Identify which cell holds the provided text, then report its [x, y] central coordinate. 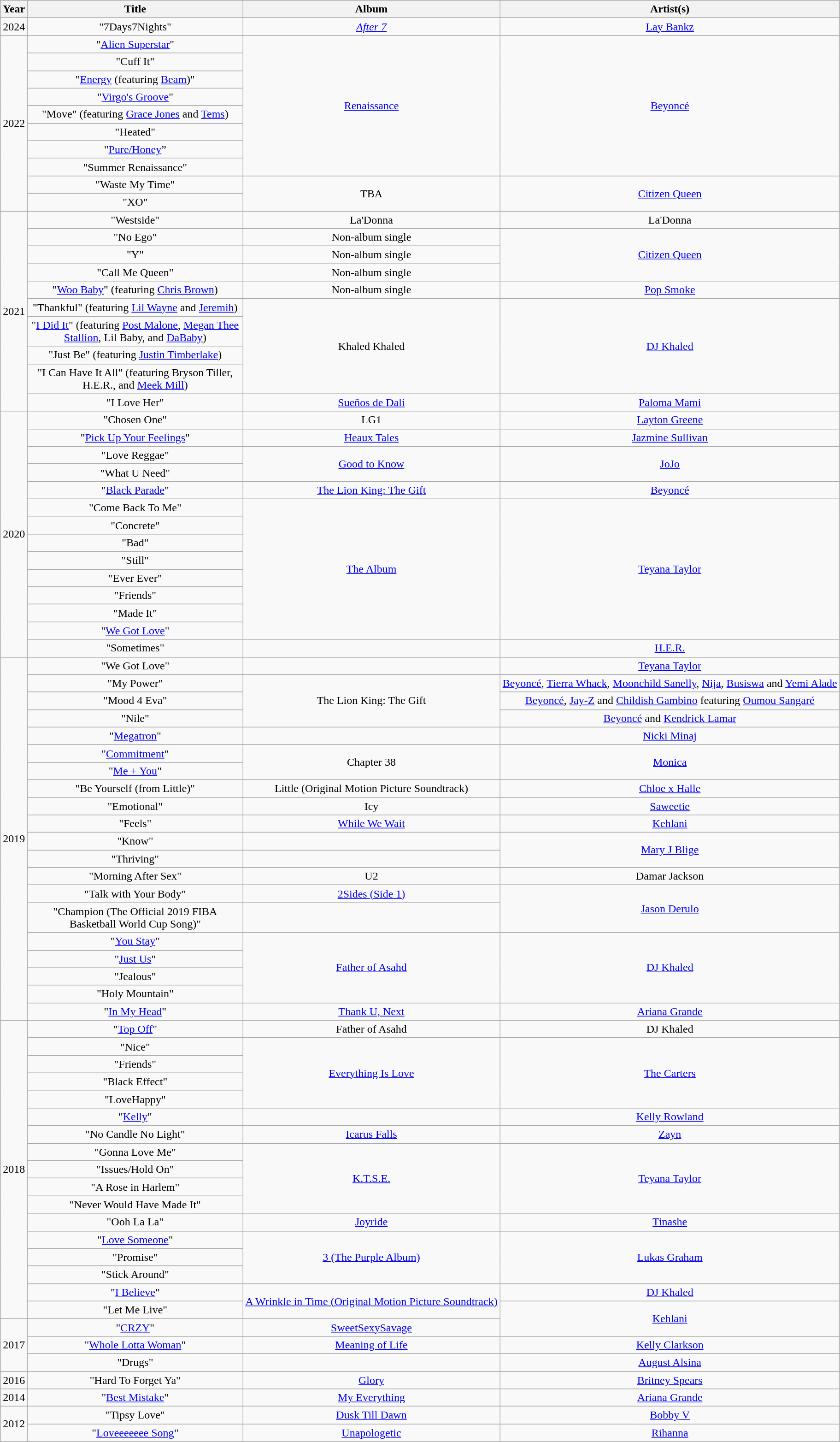
"Cuff It" [135, 62]
Meaning of Life [371, 1345]
"Move" (featuring Grace Jones and Tems) [135, 114]
"Concrete" [135, 525]
"Promise" [135, 1257]
JoJo [670, 464]
"Be Yourself (from Little)" [135, 788]
"A Rose in Harlem" [135, 1187]
"Let Me Live" [135, 1310]
"Kelly" [135, 1117]
"Issues/Hold On" [135, 1170]
Zayn [670, 1135]
Britney Spears [670, 1380]
Monica [670, 762]
The Album [371, 569]
Kelly Clarkson [670, 1345]
"Virgo's Groove" [135, 97]
"Me + You" [135, 771]
"Top Off" [135, 1029]
Beyoncé and Kendrick Lamar [670, 718]
Thank U, Next [371, 1011]
Heaux Tales [371, 437]
2014 [14, 1398]
Paloma Mami [670, 402]
"Whole Lotta Woman" [135, 1345]
"Talk with Your Body" [135, 894]
"Jealous" [135, 976]
"Know" [135, 841]
"Drugs" [135, 1362]
"LoveHappy" [135, 1099]
"Stick Around" [135, 1275]
"Just Be" (featuring Justin Timberlake) [135, 355]
Damar Jackson [670, 876]
"Hard To Forget Ya" [135, 1380]
"Chosen One" [135, 420]
"In My Head" [135, 1011]
Good to Know [371, 464]
2021 [14, 312]
Chloe x Halle [670, 788]
LG1 [371, 420]
"Love Reggae" [135, 455]
3 (The Purple Album) [371, 1257]
"Feels" [135, 824]
"Made It" [135, 613]
TBA [371, 193]
"Still" [135, 561]
Nicki Minaj [670, 736]
"Morning After Sex" [135, 876]
Lukas Graham [670, 1257]
H.E.R. [670, 648]
"Black Effect" [135, 1081]
Icarus Falls [371, 1135]
Kelly Rowland [670, 1117]
Jason Derulo [670, 909]
Album [371, 9]
Mary J Blige [670, 850]
Unapologetic [371, 1433]
The Carters [670, 1073]
2018 [14, 1169]
Title [135, 9]
Bobby V [670, 1415]
"Love Someone" [135, 1240]
Khaled Khaled [371, 346]
"Alien Superstar" [135, 44]
2019 [14, 839]
"No Candle No Light" [135, 1135]
K.T.S.E. [371, 1178]
"You Stay" [135, 941]
SweetSexySavage [371, 1327]
Joyride [371, 1222]
"Bad" [135, 543]
"Westside" [135, 220]
Pop Smoke [670, 290]
Beyoncé, Jay-Z and Childish Gambino featuring Oumou Sangaré [670, 701]
"Pick Up Your Feelings" [135, 437]
"I Love Her" [135, 402]
Tinashe [670, 1222]
2024 [14, 27]
"My Power" [135, 683]
"Nice" [135, 1046]
Saweetie [670, 806]
"Emotional" [135, 806]
"XO" [135, 202]
Rihanna [670, 1433]
"7Days7Nights" [135, 27]
"No Ego" [135, 237]
Beyoncé, Tierra Whack, Moonchild Sanelly, Nija, Busiswa and Yemi Alade [670, 683]
"I Can Have It All" (featuring Bryson Tiller, H.E.R., and Meek Mill) [135, 379]
Chapter 38 [371, 762]
Dusk Till Dawn [371, 1415]
My Everything [371, 1398]
Lay Bankz [670, 27]
"Black Parade" [135, 490]
"Summer Renaissance" [135, 167]
"Ever Ever" [135, 578]
2020 [14, 534]
After 7 [371, 27]
"Champion (The Official 2019 FIBA Basketball World Cup Song)" [135, 917]
U2 [371, 876]
August Alsina [670, 1362]
Little (Original Motion Picture Soundtrack) [371, 788]
2022 [14, 124]
Jazmine Sullivan [670, 437]
"Commitment" [135, 753]
"Tipsy Love" [135, 1415]
"Woo Baby" (featuring Chris Brown) [135, 290]
"Megatron" [135, 736]
"Loveeeeeee Song" [135, 1433]
"I Did It" (featuring Post Malone, Megan Thee Stallion, Lil Baby, and DaBaby) [135, 331]
Artist(s) [670, 9]
Layton Greene [670, 420]
"Gonna Love Me" [135, 1152]
While We Wait [371, 824]
"Ooh La La" [135, 1222]
Icy [371, 806]
Everything Is Love [371, 1073]
2012 [14, 1424]
"Thriving" [135, 859]
"Heated" [135, 132]
"Best Mistake" [135, 1398]
"Holy Mountain" [135, 994]
"Y" [135, 255]
"Never Would Have Made It" [135, 1205]
"Mood 4 Eva" [135, 701]
"Come Back To Me" [135, 508]
Year [14, 9]
"Call Me Queen" [135, 272]
Renaissance [371, 106]
2Sides (Side 1) [371, 894]
"What U Need" [135, 473]
"I Believe" [135, 1292]
2016 [14, 1380]
2017 [14, 1345]
"Nile" [135, 718]
Sueños de Dalí [371, 402]
"Waste My Time" [135, 184]
A Wrinkle in Time (Original Motion Picture Soundtrack) [371, 1301]
"CRZY" [135, 1327]
"Pure/Honey” [135, 149]
Glory [371, 1380]
"Thankful" (featuring Lil Wayne and Jeremih) [135, 307]
"Sometimes" [135, 648]
"Just Us" [135, 959]
"Energy (featuring Beam)" [135, 79]
